Determine the (X, Y) coordinate at the center of the cell enclosing the given text.  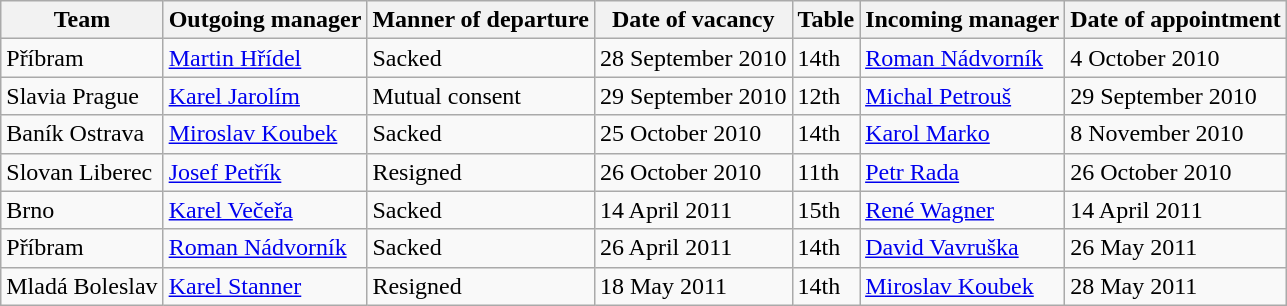
Table (826, 20)
Karel Večeřa (265, 210)
Josef Petřík (265, 172)
18 May 2011 (693, 286)
Date of vacancy (693, 20)
Mladá Boleslav (82, 286)
4 October 2010 (1176, 58)
Karel Jarolím (265, 96)
Petr Rada (962, 172)
12th (826, 96)
René Wagner (962, 210)
Slovan Liberec (82, 172)
Karel Stanner (265, 286)
Brno (82, 210)
Team (82, 20)
28 May 2011 (1176, 286)
Slavia Prague (82, 96)
Manner of departure (480, 20)
11th (826, 172)
Mutual consent (480, 96)
Outgoing manager (265, 20)
25 October 2010 (693, 134)
Michal Petrouš (962, 96)
David Vavruška (962, 248)
Karol Marko (962, 134)
Martin Hřídel (265, 58)
Date of appointment (1176, 20)
26 April 2011 (693, 248)
15th (826, 210)
28 September 2010 (693, 58)
Baník Ostrava (82, 134)
8 November 2010 (1176, 134)
26 May 2011 (1176, 248)
Incoming manager (962, 20)
